Pinpoint the cell where the given text exists, returning its [X, Y] midpoint coordinate. 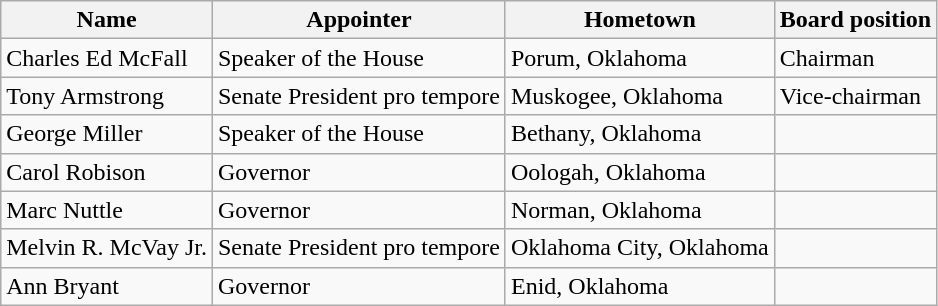
Muskogee, Oklahoma [640, 96]
Enid, Oklahoma [640, 286]
Vice-chairman [855, 96]
Tony Armstrong [107, 96]
Bethany, Oklahoma [640, 134]
Melvin R. McVay Jr. [107, 248]
Ann Bryant [107, 286]
George Miller [107, 134]
Norman, Oklahoma [640, 210]
Carol Robison [107, 172]
Name [107, 20]
Chairman [855, 58]
Hometown [640, 20]
Appointer [358, 20]
Oklahoma City, Oklahoma [640, 248]
Marc Nuttle [107, 210]
Oologah, Oklahoma [640, 172]
Board position [855, 20]
Porum, Oklahoma [640, 58]
Charles Ed McFall [107, 58]
